Scan for the cell matching the given text and deliver its (X, Y) coordinate at center. 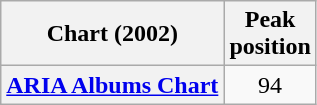
94 (270, 85)
ARIA Albums Chart (112, 85)
Chart (2002) (112, 34)
Peakposition (270, 34)
